Provide the (x, y) coordinate of the cell's center where the given text is located.  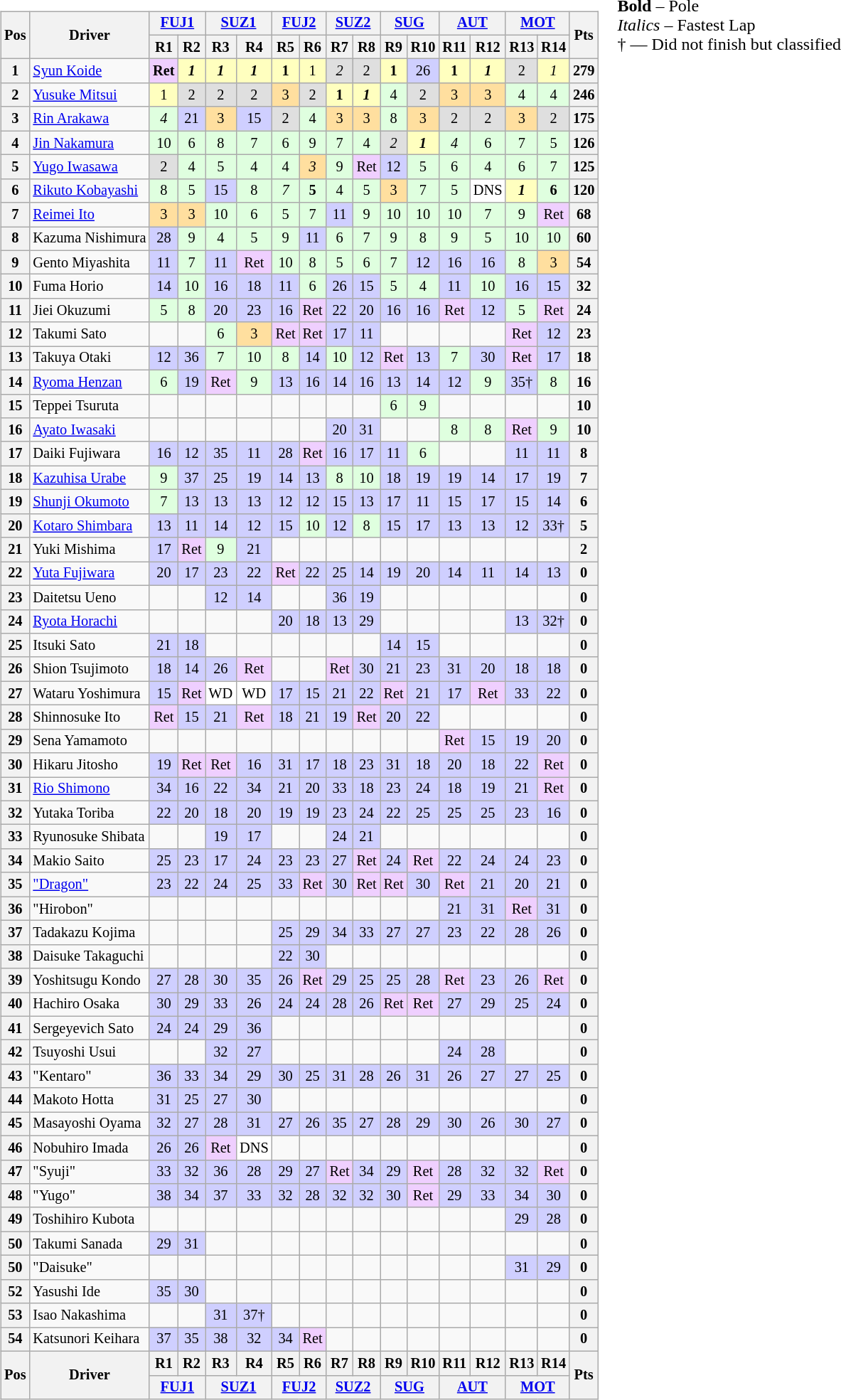
47 (15, 1172)
246 (584, 95)
46 (15, 1148)
52 (15, 1291)
45 (15, 1124)
Yasushi Ide (90, 1291)
Katsunori Keihara (90, 1340)
Rio Shimono (90, 789)
Shunji Okumoto (90, 502)
Rikuto Kobayashi (90, 191)
42 (15, 1052)
Ryunosuke Shibata (90, 837)
39 (15, 980)
48 (15, 1196)
Makoto Hotta (90, 1100)
Hikaru Jitosho (90, 765)
Yoshitsugu Kondo (90, 980)
68 (584, 215)
"Dragon" (90, 885)
175 (584, 119)
125 (584, 167)
Gento Miyashita (90, 262)
"Daisuke" (90, 1268)
Takuya Otaki (90, 358)
"Kentaro" (90, 1076)
Syun Koide (90, 71)
Daisuke Takaguchi (90, 956)
Toshihiro Kubota (90, 1219)
Jin Nakamura (90, 143)
Kazuma Nishimura (90, 239)
53 (15, 1315)
Nobuhiro Imada (90, 1148)
"Hirobon" (90, 909)
Kazuhisa Urabe (90, 478)
Reimei Ito (90, 215)
279 (584, 71)
Jiei Okuzumi (90, 311)
33† (553, 525)
41 (15, 1028)
32† (553, 621)
Tadakazu Kojima (90, 933)
Makio Saito (90, 861)
Masayoshi Oyama (90, 1124)
Shinnosuke Ito (90, 717)
49 (15, 1219)
Fuma Horio (90, 287)
60 (584, 239)
Takumi Sato (90, 334)
Yutaka Toriba (90, 813)
37† (254, 1315)
Sergeyevich Sato (90, 1028)
40 (15, 1005)
Wataru Yoshimura (90, 693)
Tsuyoshi Usui (90, 1052)
Yusuke Mitsui (90, 95)
Sena Yamamoto (90, 741)
35† (522, 382)
120 (584, 191)
Rin Arakawa (90, 119)
Yuki Mishima (90, 550)
Isao Nakashima (90, 1315)
Ryoma Henzan (90, 382)
Itsuki Sato (90, 646)
126 (584, 143)
Takumi Sanada (90, 1244)
43 (15, 1076)
Yugo Iwasawa (90, 167)
44 (15, 1100)
"Syuji" (90, 1172)
Hachiro Osaka (90, 1005)
Kotaro Shimbara (90, 525)
Ayato Iwasaki (90, 430)
Yuta Fujiwara (90, 574)
Daitetsu Ueno (90, 597)
Ryota Horachi (90, 621)
Teppei Tsuruta (90, 406)
"Yugo" (90, 1196)
Daiki Fujiwara (90, 454)
Shion Tsujimoto (90, 669)
